Output the [X, Y] coordinate of the center of the cell containing the given text.  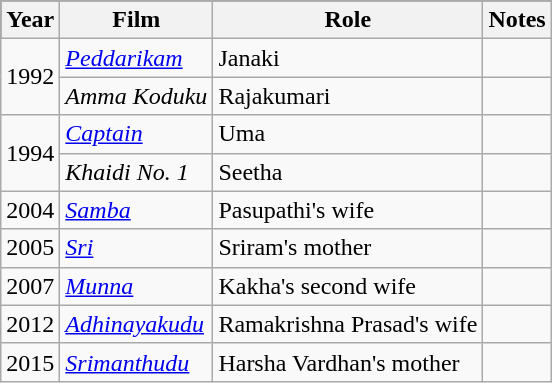
Harsha Vardhan's mother [348, 362]
Munna [136, 286]
2004 [30, 210]
Janaki [348, 58]
Sri [136, 248]
Role [348, 20]
Srimanthudu [136, 362]
Sriram's mother [348, 248]
Peddarikam [136, 58]
Kakha's second wife [348, 286]
Amma Koduku [136, 96]
Captain [136, 134]
Khaidi No. 1 [136, 172]
2005 [30, 248]
Year [30, 20]
Samba [136, 210]
2015 [30, 362]
Film [136, 20]
Rajakumari [348, 96]
Adhinayakudu [136, 324]
Seetha [348, 172]
2012 [30, 324]
Notes [517, 20]
Ramakrishna Prasad's wife [348, 324]
1994 [30, 153]
1992 [30, 77]
Uma [348, 134]
2007 [30, 286]
Pasupathi's wife [348, 210]
